Search for the cell housing the specified text and yield its (x, y) center coordinate. 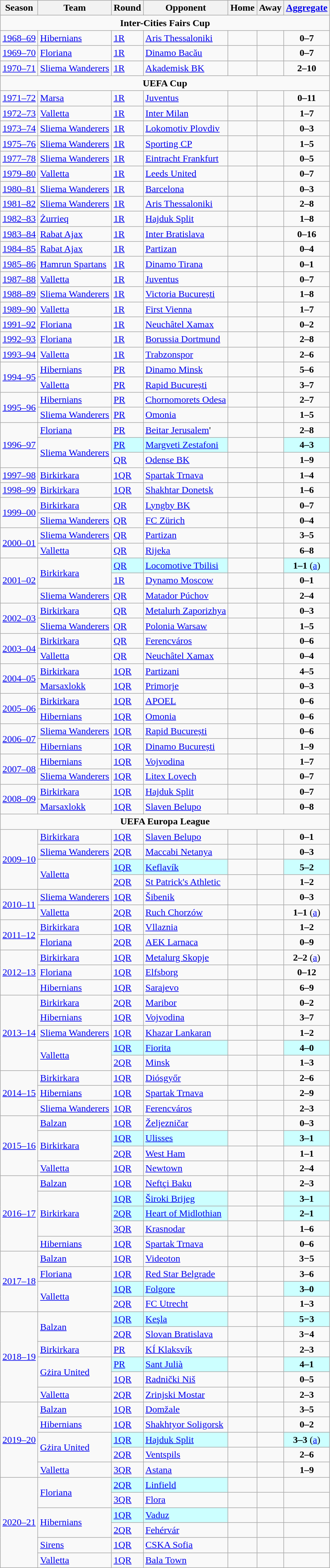
Chornomorets Odesa (186, 400)
2017–18 (19, 1281)
Krasnodar (186, 1229)
2014–15 (19, 1093)
Metalurg Skopje (186, 957)
6–9 (307, 988)
FC Zürich (186, 520)
Dinamo București (186, 746)
2–10 (307, 68)
1968–69 (19, 38)
Team (74, 8)
Ħamrun Spartans (74, 264)
2004–05 (19, 679)
1992–93 (19, 339)
2001–02 (19, 580)
Home (242, 8)
2000–01 (19, 543)
Round (127, 8)
Red Star Belgrade (186, 1274)
West Ham (186, 1153)
Season (19, 8)
2019–20 (19, 1440)
1999–00 (19, 513)
Aggregate (307, 8)
1972–73 (19, 113)
Eintracht Frankfurt (186, 158)
Beitar Jerusalem' (186, 430)
5–6 (307, 369)
Zrinjski Mostar (186, 1394)
Astana (186, 1470)
1–4 (307, 475)
Vaduz (186, 1515)
Sarajevo (186, 988)
Bala Town (186, 1560)
2015–16 (19, 1146)
Away (270, 8)
Shakhtar Donetsk (186, 490)
Żurrieq (74, 219)
2–9 (307, 1093)
UEFA Cup (165, 83)
Slovan Bratislava (186, 1334)
Heart of Midlothian (186, 1214)
Ulisses (186, 1138)
Elfsborg (186, 972)
2005–06 (19, 709)
Radnički Niš (186, 1379)
1979–80 (19, 173)
1985–86 (19, 264)
Vllaznia (186, 927)
Fiorita (186, 1048)
Fehérvár (186, 1530)
3–6 (307, 1274)
Dinamo Tirana (186, 264)
Široki Brijeg (186, 1199)
0–16 (307, 234)
1988–89 (19, 294)
3–0 (307, 1289)
Maribor (186, 1003)
1994–95 (19, 377)
Diósgyőr (186, 1078)
CSKA Sofia (186, 1545)
Inter Bratislava (186, 234)
Videoton (186, 1259)
1982–83 (19, 219)
1977–78 (19, 158)
Rijeka (186, 550)
2013–14 (19, 1033)
Inter Milan (186, 113)
1970–71 (19, 68)
Khazar Lankaran (186, 1033)
Linfield (186, 1485)
Željezničar (186, 1123)
Victoria București (186, 294)
Domžale (186, 1410)
4–0 (307, 1048)
5–2 (307, 867)
0–11 (307, 98)
6–8 (307, 550)
Opponent (186, 8)
Partizani (186, 671)
Maccabi Netanya (186, 852)
0–12 (307, 972)
3–3 (a) (307, 1440)
Odense BK (186, 460)
1991–92 (19, 324)
Dinamo Minsk (186, 369)
2009–10 (19, 859)
Šibenik (186, 897)
1980–81 (19, 189)
1983–84 (19, 234)
UEFA Europa League (165, 822)
2–2 (a) (307, 957)
Lokomotiv Plovdiv (186, 128)
2010–11 (19, 904)
Keşla (186, 1319)
Flora (186, 1500)
APOEL (186, 701)
2011–12 (19, 935)
Dinamo Bacău (186, 53)
Folgore (186, 1289)
2007–08 (19, 769)
1973–74 (19, 128)
1975–76 (19, 143)
2003–04 (19, 648)
KÍ Klaksvík (186, 1349)
Newtown (186, 1168)
Akademisk BK (186, 68)
2002–03 (19, 618)
0–9 (307, 942)
Litex Lovech (186, 776)
Metalurh Zaporizhya (186, 611)
1981–82 (19, 204)
2012–13 (19, 972)
St Patrick's Athletic (186, 882)
Ruch Chorzów (186, 912)
Inter-Cities Fairs Cup (165, 23)
2018–19 (19, 1357)
Primorje (186, 686)
1971–72 (19, 98)
Locomotive Tbilisi (186, 565)
2–1 (307, 1214)
1993–94 (19, 354)
Margveti Zestafoni (186, 445)
Sirens (74, 1545)
2020–21 (19, 1522)
Ventspils (186, 1455)
1969–70 (19, 53)
4–5 (307, 671)
Polonia Warsaw (186, 626)
Neftçi Baku (186, 1184)
Matador Púchov (186, 596)
2016–17 (19, 1214)
Trabzonspor (186, 354)
2008–09 (19, 799)
Dynamo Moscow (186, 580)
Keflavík (186, 867)
Lyngby BK (186, 505)
Borussia Dortmund (186, 339)
Barcelona (186, 189)
Minsk (186, 1063)
1987–88 (19, 279)
1984–85 (19, 249)
4–3 (307, 445)
2006–07 (19, 739)
2–7 (307, 400)
3−4 (307, 1334)
4–1 (307, 1364)
Sporting CP (186, 143)
1995–96 (19, 407)
Marsa (74, 98)
Shakhtyor Soligorsk (186, 1425)
1989–90 (19, 309)
1998–99 (19, 490)
1–1 (307, 1153)
FC Utrecht (186, 1304)
1996–97 (19, 445)
0–8 (307, 807)
AEK Larnaca (186, 942)
5−3 (307, 1319)
1997–98 (19, 475)
Sant Julià (186, 1364)
First Vienna (186, 309)
Leeds United (186, 173)
3−5 (307, 1259)
